Search for the cell housing the specified text and yield its [x, y] center coordinate. 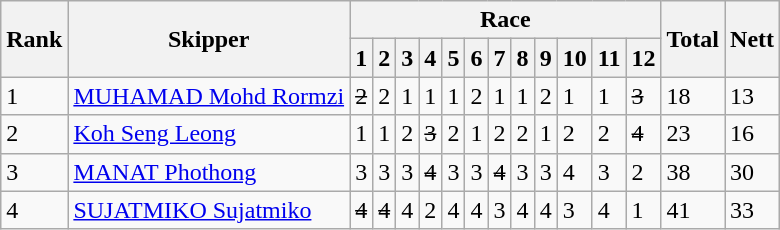
12 [644, 58]
5 [454, 58]
13 [752, 96]
23 [693, 134]
38 [693, 172]
33 [752, 210]
30 [752, 172]
Nett [752, 39]
6 [476, 58]
16 [752, 134]
Race [506, 20]
MANAT Phothong [209, 172]
9 [546, 58]
Rank [34, 39]
10 [574, 58]
MUHAMAD Mohd Rormzi [209, 96]
Koh Seng Leong [209, 134]
Skipper [209, 39]
41 [693, 210]
11 [609, 58]
7 [500, 58]
8 [522, 58]
Total [693, 39]
SUJATMIKO Sujatmiko [209, 210]
18 [693, 96]
